Capture the cell that displays the provided text and extract its [X, Y] central coordinate. 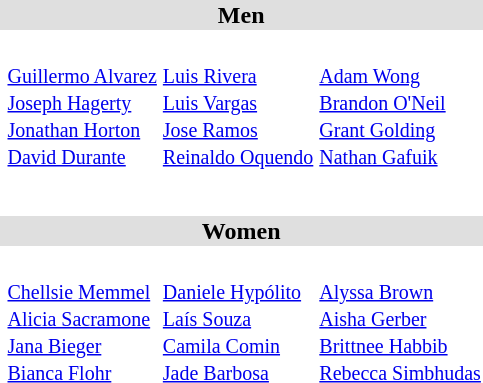
Guillermo AlvarezJoseph HagertyJonathan HortonDavid Durante [82, 102]
Luis RiveraLuis VargasJose RamosReinaldo Oquendo [238, 102]
Women [241, 231]
Men [241, 15]
Adam WongBrandon O'NeilGrant GoldingNathan Gafuik [400, 102]
